Detect which cell encompasses the target text, then output its [x, y] center coordinate. 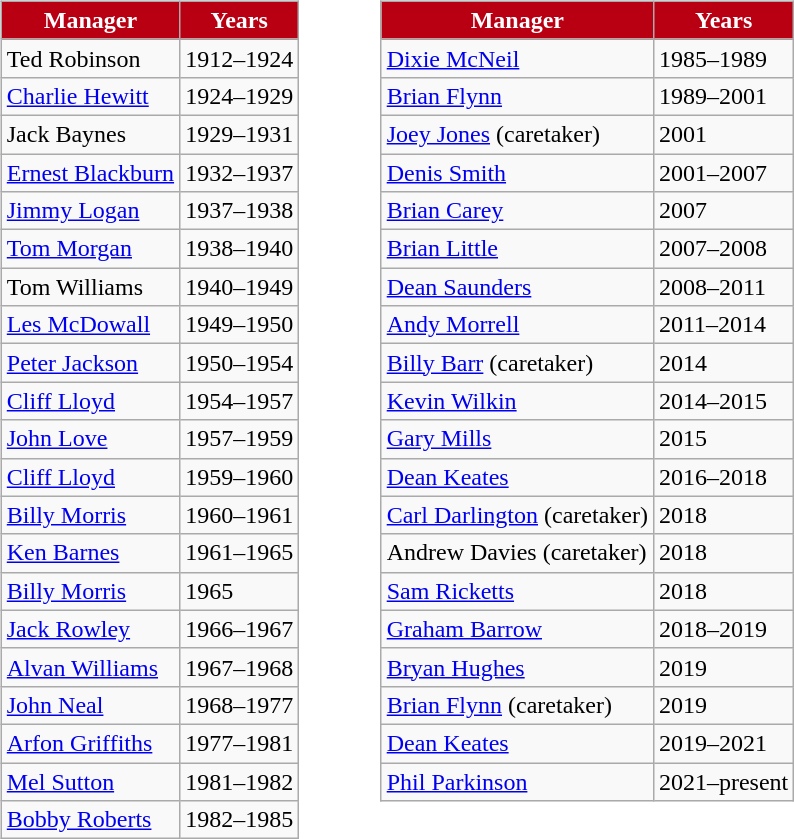
Graham Barrow [517, 629]
1985–1989 [723, 58]
1957–1959 [240, 439]
1982–1985 [240, 820]
2015 [723, 439]
Jack Rowley [90, 629]
2019–2021 [723, 743]
2016–2018 [723, 477]
1977–1981 [240, 743]
1924–1929 [240, 96]
Billy Barr (caretaker) [517, 363]
John Love [90, 439]
1968–1977 [240, 705]
2008–2011 [723, 287]
2011–2014 [723, 325]
1937–1938 [240, 211]
Sam Ricketts [517, 591]
John Neal [90, 705]
Tom Williams [90, 287]
Bryan Hughes [517, 667]
Arfon Griffiths [90, 743]
Andy Morrell [517, 325]
Brian Carey [517, 211]
2021–present [723, 781]
2014–2015 [723, 401]
2018–2019 [723, 629]
1949–1950 [240, 325]
Andrew Davies (caretaker) [517, 553]
Ted Robinson [90, 58]
Jimmy Logan [90, 211]
Tom Morgan [90, 249]
Brian Flynn [517, 96]
Bobby Roberts [90, 820]
Gary Mills [517, 439]
Phil Parkinson [517, 781]
Dixie McNeil [517, 58]
Alvan Williams [90, 667]
1967–1968 [240, 667]
Jack Baynes [90, 134]
Denis Smith [517, 173]
1940–1949 [240, 287]
1966–1967 [240, 629]
Dean Saunders [517, 287]
1981–1982 [240, 781]
2001–2007 [723, 173]
2007 [723, 211]
Mel Sutton [90, 781]
Carl Darlington (caretaker) [517, 515]
1912–1924 [240, 58]
Les McDowall [90, 325]
Kevin Wilkin [517, 401]
1959–1960 [240, 477]
Brian Flynn (caretaker) [517, 705]
1961–1965 [240, 553]
Ken Barnes [90, 553]
Brian Little [517, 249]
2007–2008 [723, 249]
1950–1954 [240, 363]
1965 [240, 591]
2001 [723, 134]
2014 [723, 363]
1932–1937 [240, 173]
Charlie Hewitt [90, 96]
1954–1957 [240, 401]
1960–1961 [240, 515]
Ernest Blackburn [90, 173]
1938–1940 [240, 249]
1929–1931 [240, 134]
1989–2001 [723, 96]
Peter Jackson [90, 363]
Joey Jones (caretaker) [517, 134]
